Find where the given text appears and provide that cell's center as (X, Y) coordinate. 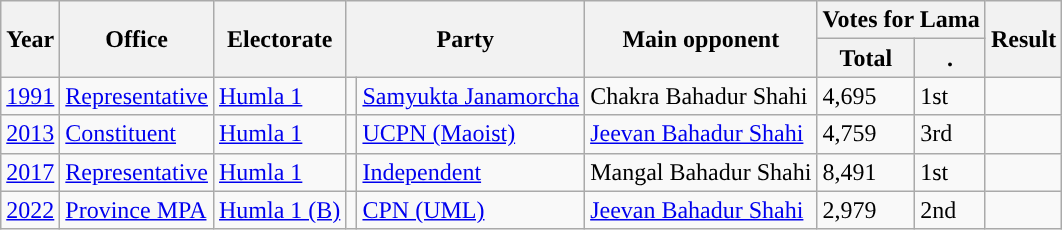
Chakra Bahadur Shahi (701, 96)
Humla 1 (B) (279, 210)
Votes for Lama (901, 20)
Samyukta Janamorcha (471, 96)
Office (137, 39)
2,979 (866, 210)
4,695 (866, 96)
Party (466, 39)
2017 (30, 172)
Province MPA (137, 210)
2013 (30, 134)
CPN (UML) (471, 210)
2022 (30, 210)
1991 (30, 96)
3rd (950, 134)
Result (1023, 39)
Electorate (279, 39)
8,491 (866, 172)
Mangal Bahadur Shahi (701, 172)
2nd (950, 210)
Year (30, 39)
Constituent (137, 134)
UCPN (Maoist) (471, 134)
. (950, 58)
Independent (471, 172)
Total (866, 58)
Main opponent (701, 39)
4,759 (866, 134)
